Identify which cell holds the provided text, then report its (X, Y) central coordinate. 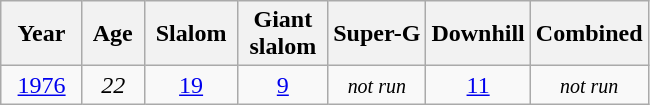
1976 (42, 85)
Super-G (377, 34)
19 (191, 85)
9 (283, 85)
Downhill (478, 34)
Slalom (191, 34)
Giant slalom (283, 34)
Combined (589, 34)
11 (478, 85)
Age (113, 34)
22 (113, 85)
Year (42, 34)
